Return [X, Y] of the center of cell containing provided text 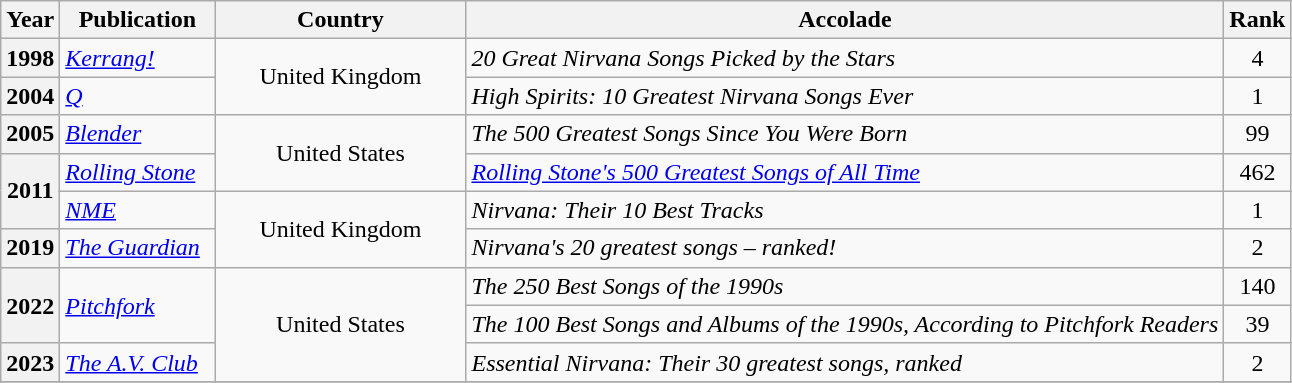
39 [1258, 324]
Essential Nirvana: Their 30 greatest songs, ranked [845, 362]
1998 [30, 58]
Rank [1258, 20]
The 100 Best Songs and Albums of the 1990s, According to Pitchfork Readers [845, 324]
The 250 Best Songs of the 1990s [845, 286]
Pitchfork [138, 305]
462 [1258, 172]
NME [138, 210]
Blender [138, 134]
99 [1258, 134]
The 500 Greatest Songs Since You Were Born [845, 134]
The Guardian [138, 248]
20 Great Nirvana Songs Picked by the Stars [845, 58]
Nirvana's 20 greatest songs – ranked! [845, 248]
Accolade [845, 20]
2022 [30, 305]
4 [1258, 58]
2005 [30, 134]
Rolling Stone [138, 172]
Q [138, 96]
Kerrang! [138, 58]
2004 [30, 96]
High Spirits: 10 Greatest Nirvana Songs Ever [845, 96]
Year [30, 20]
Country [340, 20]
Nirvana: Their 10 Best Tracks [845, 210]
Rolling Stone's 500 Greatest Songs of All Time [845, 172]
The A.V. Club [138, 362]
2023 [30, 362]
2019 [30, 248]
2011 [30, 191]
Publication [138, 20]
140 [1258, 286]
